From the cell containing the given text, extract its center point as (X, Y) coordinate. 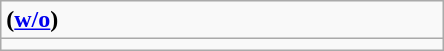
(w/o) (222, 20)
